From the cell containing the given text, extract its center point as (x, y) coordinate. 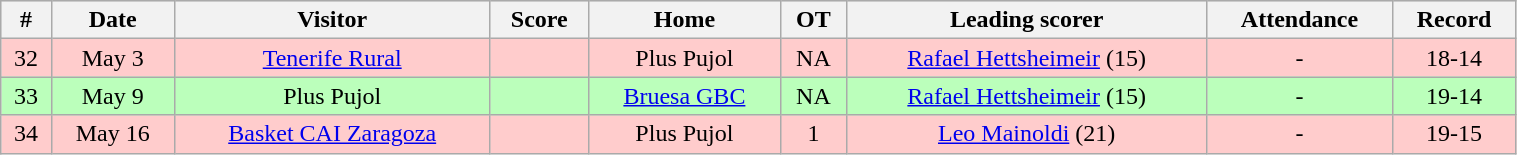
Visitor (332, 20)
Basket CAI Zaragoza (332, 134)
Tenerife Rural (332, 58)
May 16 (112, 134)
Home (684, 20)
19-14 (1454, 96)
# (26, 20)
OT (813, 20)
Bruesa GBC (684, 96)
May 9 (112, 96)
Leo Mainoldi (21) (1026, 134)
Record (1454, 20)
33 (26, 96)
Score (539, 20)
May 3 (112, 58)
32 (26, 58)
18-14 (1454, 58)
Attendance (1300, 20)
34 (26, 134)
Date (112, 20)
Leading scorer (1026, 20)
1 (813, 134)
19-15 (1454, 134)
